Return the (X, Y) coordinate for the center point of the cell that contains the specified text.  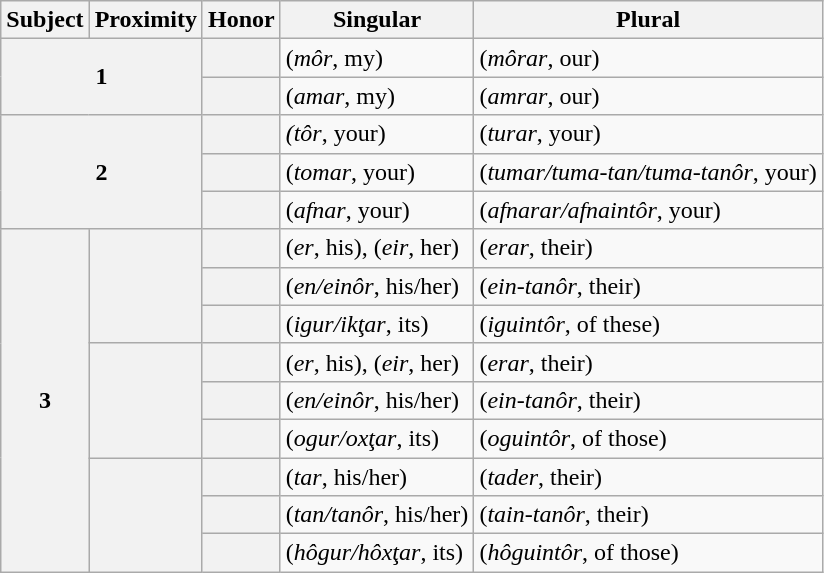
Subject (45, 20)
(hôgur/hôxţar, its) (377, 553)
1 (102, 77)
(amar, my) (377, 96)
Proximity (146, 20)
(tumar/tuma-tan/tuma-tanôr, your) (648, 172)
(amrar, our) (648, 96)
3 (45, 400)
(afnarar/afnaintôr, your) (648, 210)
(tan/tanôr, his/her) (377, 515)
(oguintôr, of those) (648, 438)
(tomar, your) (377, 172)
2 (102, 172)
(afnar, your) (377, 210)
Plural (648, 20)
(ogur/oxţar, its) (377, 438)
(hôguintôr, of those) (648, 553)
(tôr, your) (377, 134)
(môrar, our) (648, 58)
(igur/ikţar, its) (377, 324)
(iguintôr, of these) (648, 324)
(tain-tanôr, their) (648, 515)
(turar, your) (648, 134)
(tar, his/her) (377, 477)
(tader, their) (648, 477)
(môr, my) (377, 58)
Singular (377, 20)
Honor (241, 20)
